Return (X, Y) of the center of cell containing provided text 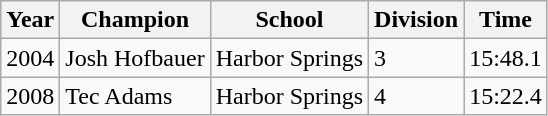
School (289, 20)
3 (416, 58)
Tec Adams (135, 96)
2004 (30, 58)
2008 (30, 96)
Year (30, 20)
Champion (135, 20)
Division (416, 20)
Time (506, 20)
Josh Hofbauer (135, 58)
15:22.4 (506, 96)
4 (416, 96)
15:48.1 (506, 58)
